Scan for the cell matching the given text and deliver its (X, Y) coordinate at center. 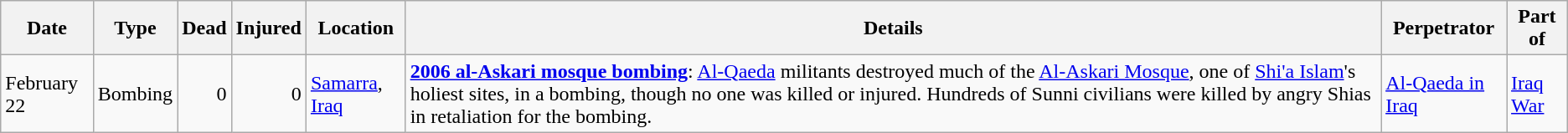
Location (355, 28)
February 22 (47, 94)
Perpetrator (1444, 28)
Date (47, 28)
Type (135, 28)
Bombing (135, 94)
Details (893, 28)
Dead (204, 28)
Part of (1538, 28)
Injured (268, 28)
Iraq War (1538, 94)
Samarra, Iraq (355, 94)
Al-Qaeda in Iraq (1444, 94)
